Determine the (x, y) coordinate at the center of the cell enclosing the given text.  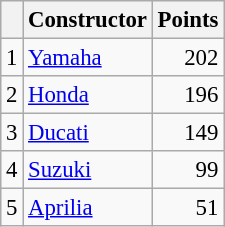
4 (12, 170)
Constructor (88, 20)
196 (188, 95)
Ducati (88, 133)
202 (188, 58)
51 (188, 208)
5 (12, 208)
Suzuki (88, 170)
3 (12, 133)
Aprilia (88, 208)
Yamaha (88, 58)
2 (12, 95)
1 (12, 58)
Points (188, 20)
Honda (88, 95)
149 (188, 133)
99 (188, 170)
